From the cell containing the given text, extract its center point as [X, Y] coordinate. 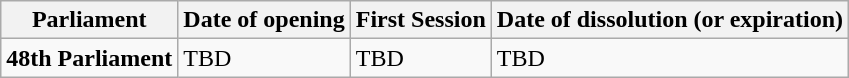
First Session [420, 20]
Date of opening [264, 20]
Parliament [90, 20]
48th Parliament [90, 58]
Date of dissolution (or expiration) [670, 20]
